For the text-containing cell, return its midpoint in [X, Y] coordinate format. 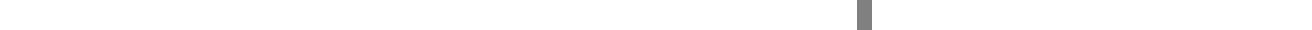
39.1% [678, 15]
25.6% [1042, 15]
24.3% [330, 15]
